Determine the (x, y) coordinate at the center of the cell enclosing the given text.  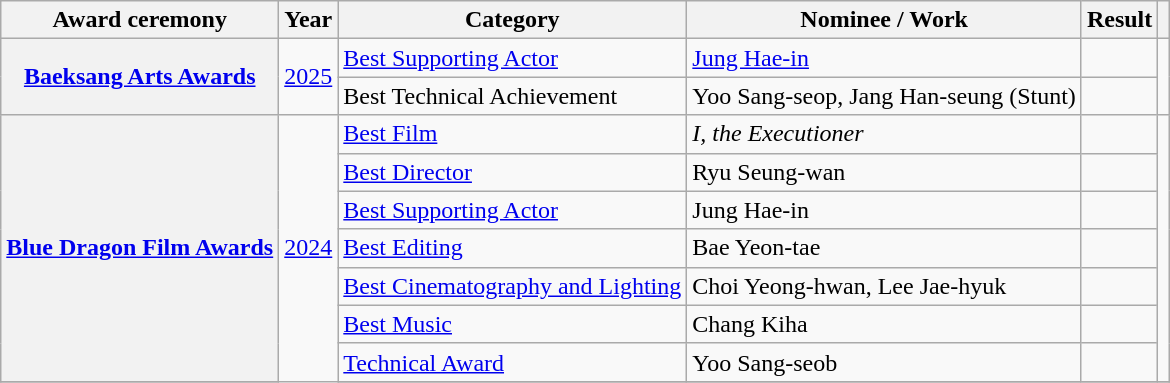
2024 (308, 248)
2025 (308, 77)
Bae Yeon-tae (884, 248)
Yoo Sang-seob (884, 362)
Category (512, 20)
Yoo Sang-seop, Jang Han-seung (Stunt) (884, 96)
Best Cinematography and Lighting (512, 286)
Ryu Seung-wan (884, 172)
Year (308, 20)
Best Editing (512, 248)
Best Director (512, 172)
I, the Executioner (884, 134)
Result (1119, 20)
Chang Kiha (884, 324)
Technical Award (512, 362)
Best Music (512, 324)
Baeksang Arts Awards (140, 77)
Best Technical Achievement (512, 96)
Choi Yeong-hwan, Lee Jae-hyuk (884, 286)
Nominee / Work (884, 20)
Blue Dragon Film Awards (140, 248)
Best Film (512, 134)
Award ceremony (140, 20)
